Find where the given text appears and provide that cell's center as [X, Y] coordinate. 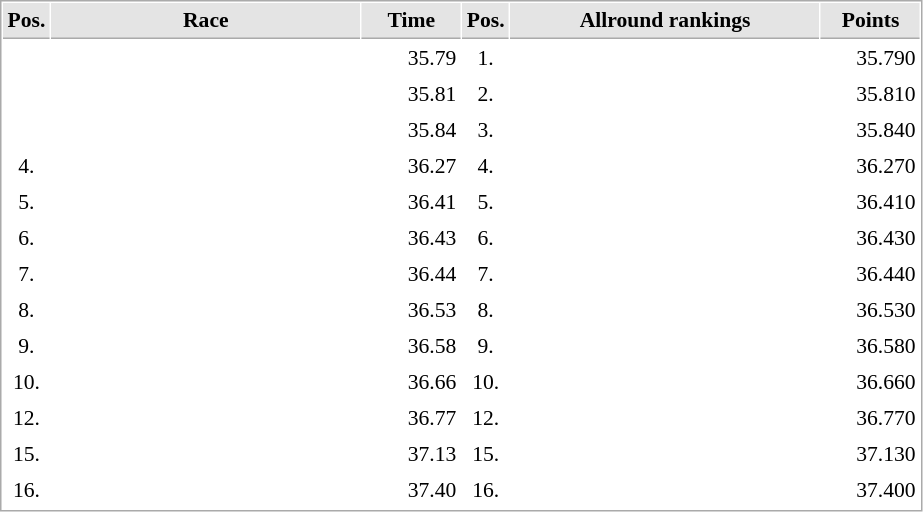
36.66 [412, 381]
35.81 [412, 93]
36.440 [870, 273]
1. [486, 57]
36.44 [412, 273]
36.43 [412, 237]
3. [486, 129]
35.79 [412, 57]
36.58 [412, 345]
35.84 [412, 129]
Points [870, 21]
36.41 [412, 201]
36.77 [412, 417]
2. [486, 93]
Race [206, 21]
36.53 [412, 309]
36.770 [870, 417]
Time [412, 21]
35.840 [870, 129]
37.40 [412, 489]
36.660 [870, 381]
36.530 [870, 309]
36.270 [870, 165]
Allround rankings [666, 21]
37.13 [412, 453]
36.410 [870, 201]
35.790 [870, 57]
36.580 [870, 345]
37.400 [870, 489]
36.27 [412, 165]
37.130 [870, 453]
36.430 [870, 237]
35.810 [870, 93]
